Search for the cell housing the specified text and yield its [x, y] center coordinate. 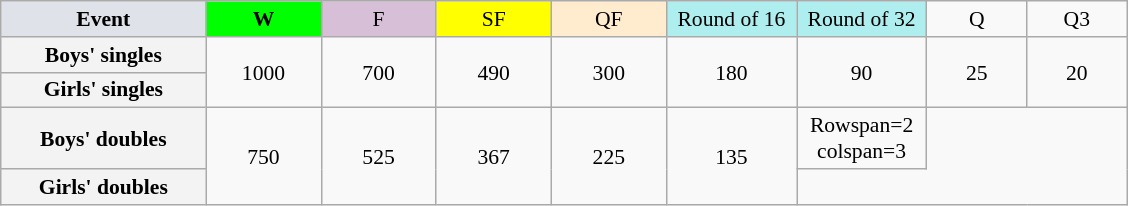
Event [104, 19]
Round of 32 [861, 19]
525 [378, 156]
Round of 16 [731, 19]
135 [731, 156]
Rowspan=2 colspan=3 [861, 138]
90 [861, 72]
QF [608, 19]
225 [608, 156]
750 [264, 156]
Girls' doubles [104, 187]
Boys' doubles [104, 138]
700 [378, 72]
300 [608, 72]
Q3 [1077, 19]
490 [494, 72]
F [378, 19]
Boys' singles [104, 55]
1000 [264, 72]
Girls' singles [104, 90]
367 [494, 156]
W [264, 19]
20 [1077, 72]
SF [494, 19]
25 [977, 72]
180 [731, 72]
Q [977, 19]
